Scan for the cell matching the given text and deliver its (x, y) coordinate at center. 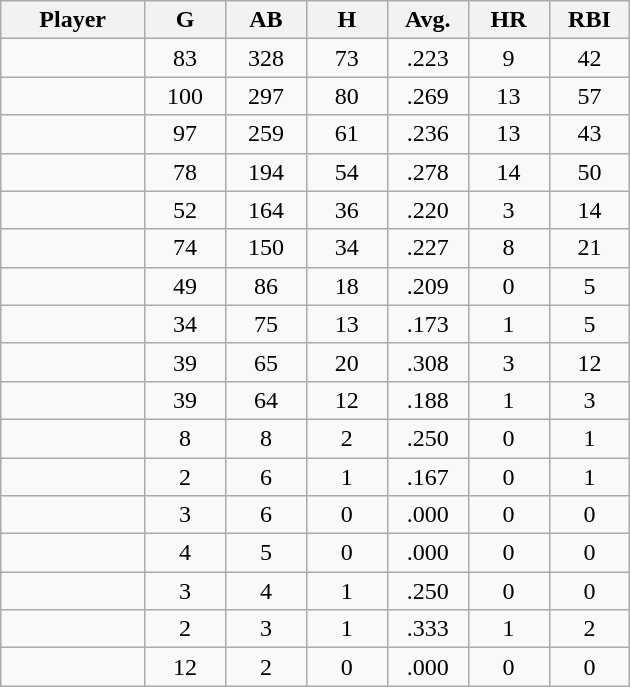
.236 (428, 134)
78 (186, 172)
HR (508, 20)
21 (590, 248)
.333 (428, 629)
64 (266, 400)
.188 (428, 400)
.220 (428, 210)
50 (590, 172)
20 (346, 362)
H (346, 20)
297 (266, 96)
73 (346, 58)
.167 (428, 477)
RBI (590, 20)
36 (346, 210)
61 (346, 134)
259 (266, 134)
100 (186, 96)
.269 (428, 96)
.209 (428, 286)
.223 (428, 58)
Avg. (428, 20)
164 (266, 210)
.308 (428, 362)
AB (266, 20)
97 (186, 134)
86 (266, 286)
.278 (428, 172)
G (186, 20)
.227 (428, 248)
9 (508, 58)
Player (73, 20)
52 (186, 210)
328 (266, 58)
57 (590, 96)
43 (590, 134)
83 (186, 58)
194 (266, 172)
49 (186, 286)
74 (186, 248)
65 (266, 362)
.173 (428, 324)
150 (266, 248)
18 (346, 286)
75 (266, 324)
42 (590, 58)
80 (346, 96)
54 (346, 172)
